Return the (x, y) coordinate for the center point of the cell that contains the specified text.  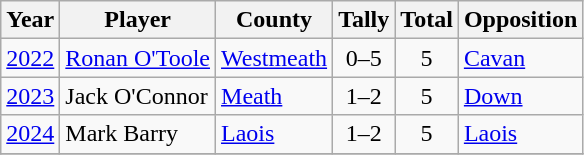
Year (30, 20)
Mark Barry (138, 134)
Player (138, 20)
2023 (30, 96)
Westmeath (274, 58)
Tally (364, 20)
Cavan (520, 58)
Down (520, 96)
Ronan O'Toole (138, 58)
0–5 (364, 58)
2024 (30, 134)
2022 (30, 58)
Jack O'Connor (138, 96)
Meath (274, 96)
County (274, 20)
Opposition (520, 20)
Total (427, 20)
